Identify which cell holds the provided text, then report its (X, Y) central coordinate. 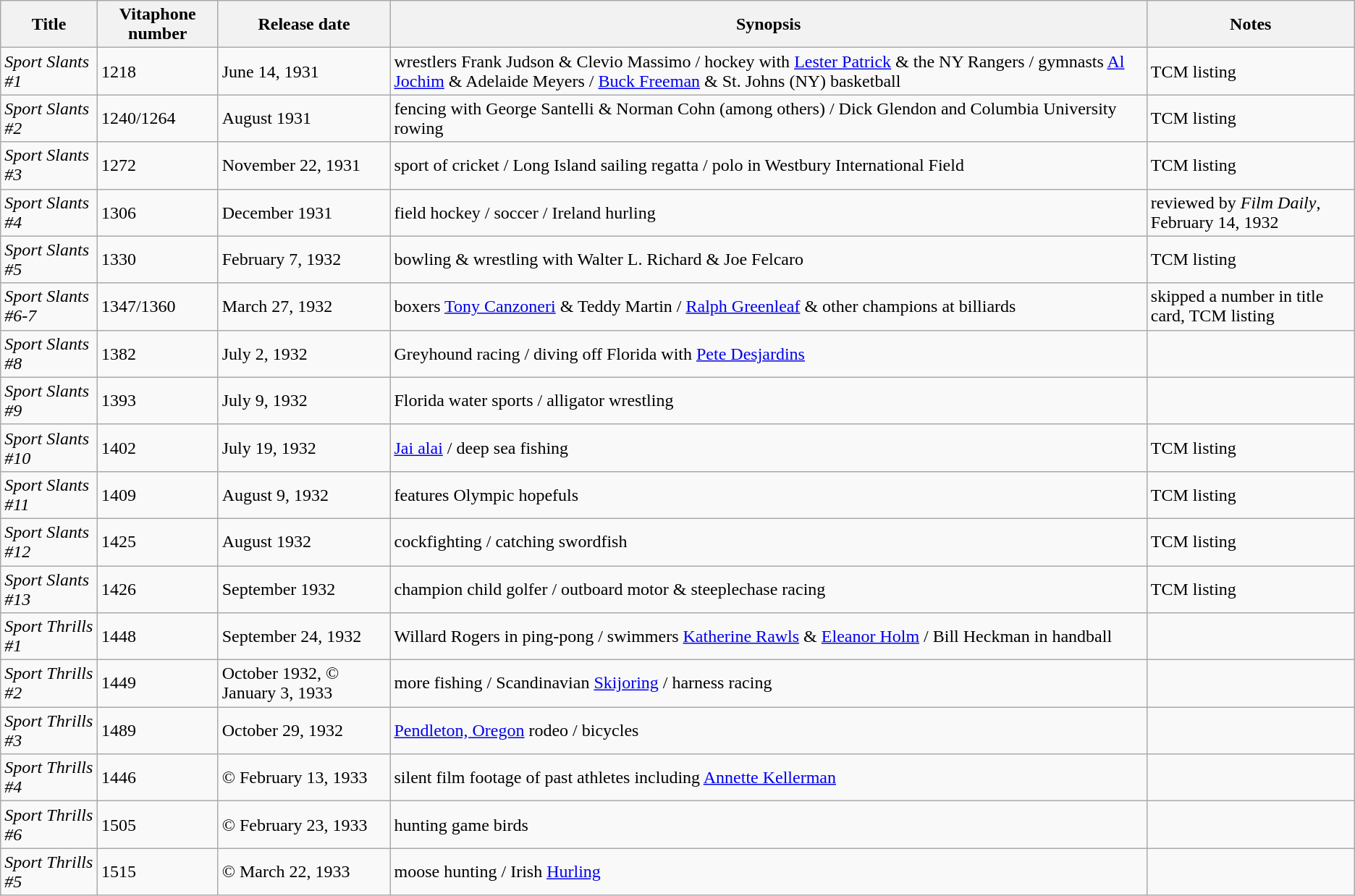
Sport Slants #3 (49, 165)
© February 23, 1933 (304, 825)
Sport Thrills #4 (49, 777)
1449 (158, 683)
skipped a number in title card, TCM listing (1251, 307)
Sport Slants #6-7 (49, 307)
moose hunting / Irish Hurling (769, 871)
Sport Slants #9 (49, 401)
1489 (158, 731)
1515 (158, 871)
1330 (158, 259)
August 1932 (304, 541)
July 19, 1932 (304, 447)
February 7, 1932 (304, 259)
September 24, 1932 (304, 637)
March 27, 1932 (304, 307)
Sport Slants #12 (49, 541)
August 9, 1932 (304, 495)
1240/1264 (158, 119)
1218 (158, 71)
Title (49, 25)
1448 (158, 637)
Willard Rogers in ping-pong / swimmers Katherine Rawls & Eleanor Holm / Bill Heckman in handball (769, 637)
December 1931 (304, 213)
1425 (158, 541)
1446 (158, 777)
November 22, 1931 (304, 165)
Sport Thrills #6 (49, 825)
1306 (158, 213)
Synopsis (769, 25)
fencing with George Santelli & Norman Cohn (among others) / Dick Glendon and Columbia University rowing (769, 119)
more fishing / Scandinavian Skijoring / harness racing (769, 683)
hunting game birds (769, 825)
1409 (158, 495)
Notes (1251, 25)
1402 (158, 447)
field hockey / soccer / Ireland hurling (769, 213)
Vitaphone number (158, 25)
Sport Slants #11 (49, 495)
Jai alai / deep sea fishing (769, 447)
© March 22, 1933 (304, 871)
Sport Slants #10 (49, 447)
Sport Slants #13 (49, 589)
Florida water sports / alligator wrestling (769, 401)
reviewed by Film Daily, February 14, 1932 (1251, 213)
1426 (158, 589)
silent film footage of past athletes including Annette Kellerman (769, 777)
boxers Tony Canzoneri & Teddy Martin / Ralph Greenleaf & other champions at billiards (769, 307)
1347/1360 (158, 307)
Sport Thrills #3 (49, 731)
1382 (158, 353)
1393 (158, 401)
October 29, 1932 (304, 731)
Sport Slants #5 (49, 259)
Pendleton, Oregon rodeo / bicycles (769, 731)
sport of cricket / Long Island sailing regatta / polo in Westbury International Field (769, 165)
July 2, 1932 (304, 353)
Sport Thrills #2 (49, 683)
cockfighting / catching swordfish (769, 541)
Release date (304, 25)
Sport Slants #1 (49, 71)
bowling & wrestling with Walter L. Richard & Joe Felcaro (769, 259)
features Olympic hopefuls (769, 495)
1272 (158, 165)
Sport Slants #4 (49, 213)
Sport Thrills #5 (49, 871)
August 1931 (304, 119)
Greyhound racing / diving off Florida with Pete Desjardins (769, 353)
1505 (158, 825)
July 9, 1932 (304, 401)
© February 13, 1933 (304, 777)
champion child golfer / outboard motor & steeplechase racing (769, 589)
October 1932, © January 3, 1933 (304, 683)
June 14, 1931 (304, 71)
Sport Thrills #1 (49, 637)
Sport Slants #2 (49, 119)
Sport Slants #8 (49, 353)
September 1932 (304, 589)
